Scan for the cell matching the given text and deliver its (x, y) coordinate at center. 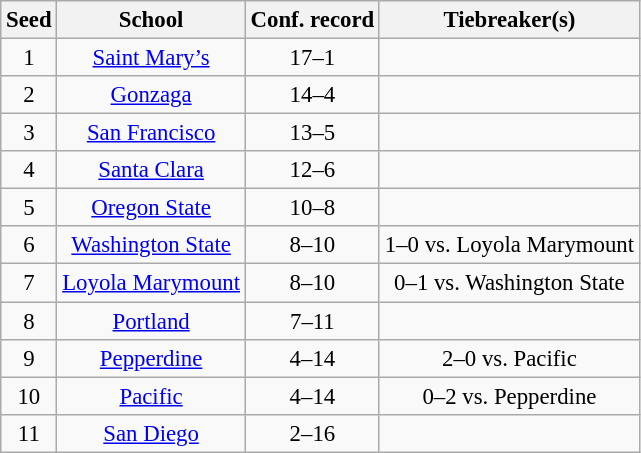
Loyola Marymount (151, 283)
3 (29, 133)
Washington State (151, 245)
2–16 (312, 433)
Oregon State (151, 208)
School (151, 20)
6 (29, 245)
Seed (29, 20)
2 (29, 95)
4 (29, 170)
0–1 vs. Washington State (509, 283)
10 (29, 396)
1–0 vs. Loyola Marymount (509, 245)
9 (29, 358)
11 (29, 433)
12–6 (312, 170)
10–8 (312, 208)
Pacific (151, 396)
13–5 (312, 133)
7 (29, 283)
Gonzaga (151, 95)
San Diego (151, 433)
0–2 vs. Pepperdine (509, 396)
14–4 (312, 95)
Saint Mary’s (151, 58)
Tiebreaker(s) (509, 20)
17–1 (312, 58)
Pepperdine (151, 358)
Santa Clara (151, 170)
Conf. record (312, 20)
7–11 (312, 321)
Portland (151, 321)
2–0 vs. Pacific (509, 358)
San Francisco (151, 133)
5 (29, 208)
8 (29, 321)
1 (29, 58)
